Find where the given text appears and provide that cell's center as (x, y) coordinate. 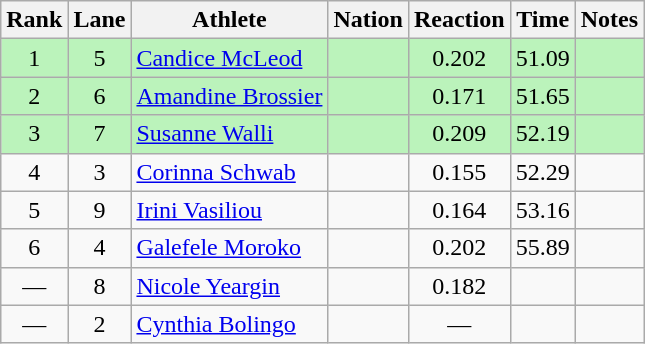
1 (34, 58)
51.65 (542, 96)
Susanne Walli (230, 134)
Amandine Brossier (230, 96)
Athlete (230, 20)
53.16 (542, 210)
Corinna Schwab (230, 172)
0.164 (459, 210)
0.155 (459, 172)
0.171 (459, 96)
52.29 (542, 172)
52.19 (542, 134)
55.89 (542, 248)
Lane (100, 20)
Nation (368, 20)
Irini Vasiliou (230, 210)
0.209 (459, 134)
9 (100, 210)
Notes (609, 20)
Candice McLeod (230, 58)
7 (100, 134)
Reaction (459, 20)
8 (100, 286)
Nicole Yeargin (230, 286)
51.09 (542, 58)
Cynthia Bolingo (230, 324)
Galefele Moroko (230, 248)
Rank (34, 20)
Time (542, 20)
0.182 (459, 286)
